Identify which cell holds the provided text, then report its [x, y] central coordinate. 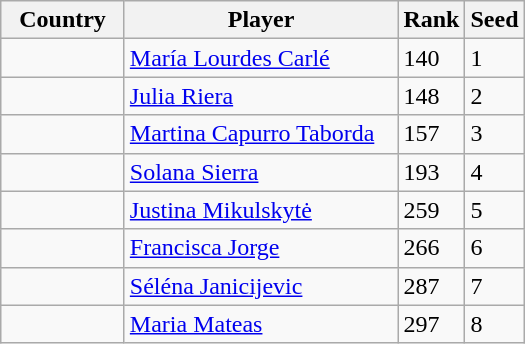
3 [494, 134]
Julia Riera [261, 96]
157 [432, 134]
Justina Mikulskytė [261, 210]
259 [432, 210]
1 [494, 58]
2 [494, 96]
Rank [432, 20]
193 [432, 172]
6 [494, 248]
Seed [494, 20]
Country [63, 20]
8 [494, 324]
148 [432, 96]
140 [432, 58]
Player [261, 20]
266 [432, 248]
Maria Mateas [261, 324]
5 [494, 210]
Solana Sierra [261, 172]
Francisca Jorge [261, 248]
María Lourdes Carlé [261, 58]
Martina Capurro Taborda [261, 134]
7 [494, 286]
4 [494, 172]
Séléna Janicijevic [261, 286]
287 [432, 286]
297 [432, 324]
